Extract the [X, Y] coordinate from the center of the cell holding the provided text.  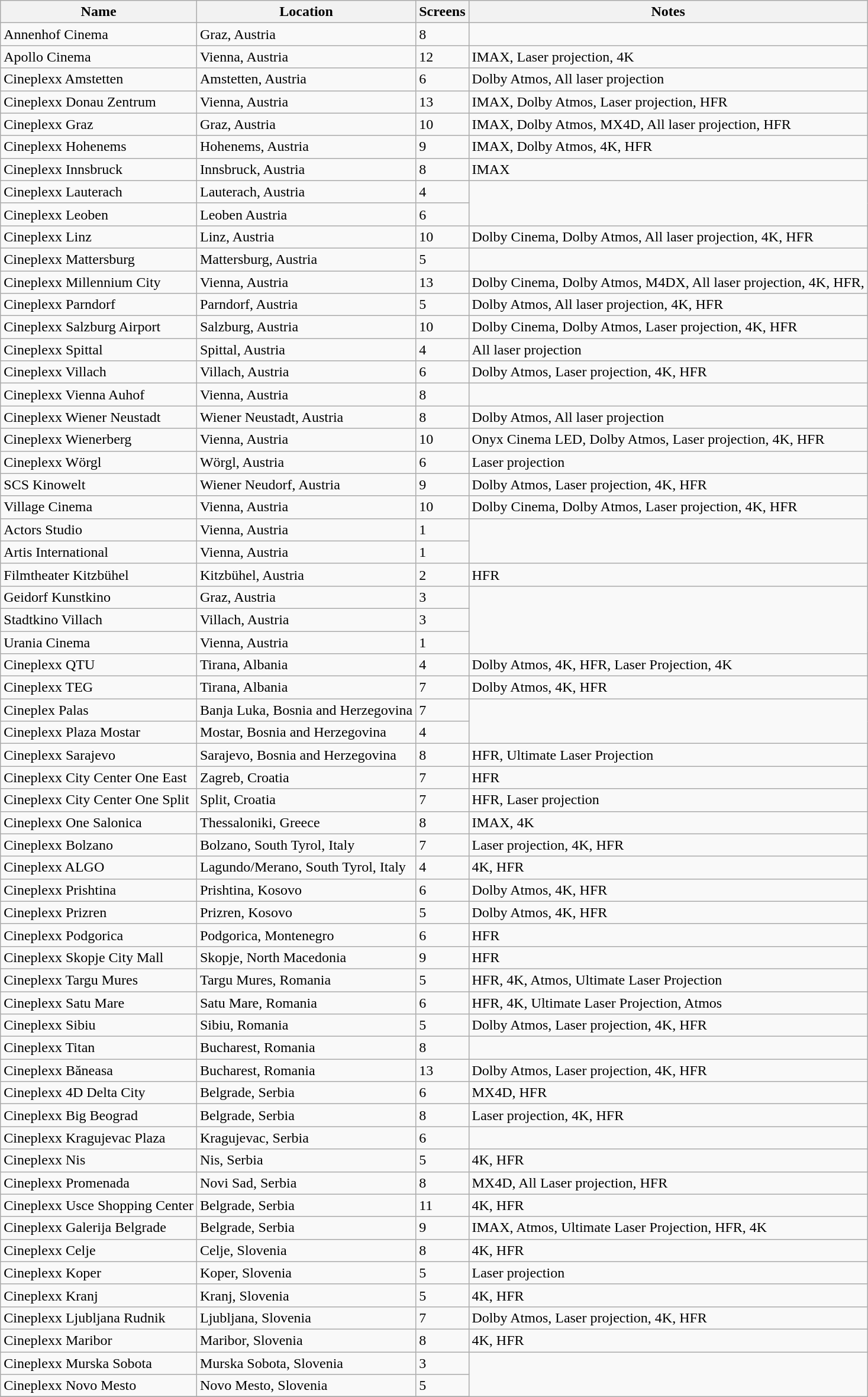
Zagreb, Croatia [306, 777]
Podgorica, Montenegro [306, 935]
Cineplexx Villach [99, 372]
Cineplexx Big Beograd [99, 1115]
HFR, Laser projection [668, 800]
Cineplexx City Center One East [99, 777]
Cineplexx Leoben [99, 214]
Cineplexx City Center One Split [99, 800]
Actors Studio [99, 530]
Artis International [99, 552]
Cineplexx Spittal [99, 350]
Cineplexx Băneasa [99, 1070]
Hohenems, Austria [306, 147]
Cineplexx Millennium City [99, 282]
Cineplexx Novo Mesto [99, 1386]
Novo Mesto, Slovenia [306, 1386]
IMAX, Dolby Atmos, Laser projection, HFR [668, 102]
IMAX, Atmos, Ultimate Laser Projection, HFR, 4K [668, 1228]
Kitzbühel, Austria [306, 575]
Cineplexx Podgorica [99, 935]
Skopje, North Macedonia [306, 957]
Lagundo/Merano, South Tyrol, Italy [306, 867]
Cineplexx Kragujevac Plaza [99, 1138]
12 [443, 57]
Split, Croatia [306, 800]
Cineplexx Kranj [99, 1295]
Cineplexx 4D Delta City [99, 1093]
Cineplexx Sibiu [99, 1025]
Cineplexx Prizren [99, 912]
HFR, 4K, Atmos, Ultimate Laser Projection [668, 980]
Linz, Austria [306, 237]
Cineplexx Innsbruck [99, 169]
Cineplexx Promenada [99, 1183]
Cineplexx Targu Mures [99, 980]
Cineplexx Satu Mare [99, 1003]
Apollo Cinema [99, 57]
Dolby Atmos, All laser projection, 4K, HFR [668, 305]
Cineplexx Skopje City Mall [99, 957]
Cineplexx Amstetten [99, 79]
IMAX [668, 169]
Cineplexx One Salonica [99, 822]
Wiener Neudorf, Austria [306, 485]
Cineplexx Wienerberg [99, 440]
IMAX, Dolby Atmos, MX4D, All laser projection, HFR [668, 124]
Village Cinema [99, 507]
Cineplexx Prishtina [99, 890]
Stadtkino Villach [99, 620]
Sibiu, Romania [306, 1025]
Cineplexx Vienna Auhof [99, 395]
Cineplexx Lauterach [99, 192]
Cineplexx Plaza Mostar [99, 733]
MX4D, All Laser projection, HFR [668, 1183]
Salzburg, Austria [306, 327]
Cineplexx ALGO [99, 867]
Wörgl, Austria [306, 462]
Cineplexx Wörgl [99, 462]
Cineplexx TEG [99, 688]
Bolzano, South Tyrol, Italy [306, 845]
Kragujevac, Serbia [306, 1138]
Notes [668, 12]
Dolby Atmos, 4K, HFR, Laser Projection, 4K [668, 665]
Satu Mare, Romania [306, 1003]
Prizren, Kosovo [306, 912]
Cineplexx Mattersburg [99, 259]
Cineplexx Parndorf [99, 305]
HFR, 4K, Ultimate Laser Projection, Atmos [668, 1003]
Nis, Serbia [306, 1160]
Prishtina, Kosovo [306, 890]
Dolby Cinema, Dolby Atmos, All laser projection, 4K, HFR [668, 237]
Geidorf Kunstkino [99, 597]
Cineplexx Salzburg Airport [99, 327]
Murska Sobota, Slovenia [306, 1363]
Cineplexx Titan [99, 1048]
Cineplexx Sarajevo [99, 755]
Leoben Austria [306, 214]
Cineplexx Graz [99, 124]
Cineplex Palas [99, 710]
Mattersburg, Austria [306, 259]
Kranj, Slovenia [306, 1295]
Cineplexx Koper [99, 1273]
IMAX, Dolby Atmos, 4K, HFR [668, 147]
All laser projection [668, 350]
Novi Sad, Serbia [306, 1183]
Ljubljana, Slovenia [306, 1318]
Koper, Slovenia [306, 1273]
Cineplexx Linz [99, 237]
Spittal, Austria [306, 350]
HFR, Ultimate Laser Projection [668, 755]
Cineplexx Maribor [99, 1340]
Location [306, 12]
Maribor, Slovenia [306, 1340]
Amstetten, Austria [306, 79]
Thessaloniki, Greece [306, 822]
Cineplexx Murska Sobota [99, 1363]
IMAX, 4K [668, 822]
Cineplexx Nis [99, 1160]
Screens [443, 12]
Cineplexx Usce Shopping Center [99, 1205]
Name [99, 12]
Banja Luka, Bosnia and Herzegovina [306, 710]
Innsbruck, Austria [306, 169]
Wiener Neustadt, Austria [306, 417]
Cineplexx QTU [99, 665]
Cineplexx Bolzano [99, 845]
Targu Mures, Romania [306, 980]
11 [443, 1205]
2 [443, 575]
IMAX, Laser projection, 4K [668, 57]
Sarajevo, Bosnia and Herzegovina [306, 755]
Onyx Cinema LED, Dolby Atmos, Laser projection, 4K, HFR [668, 440]
Urania Cinema [99, 642]
Annenhof Cinema [99, 34]
Cineplexx Donau Zentrum [99, 102]
Cineplexx Celje [99, 1250]
Cineplexx Hohenems [99, 147]
Filmtheater Kitzbühel [99, 575]
SCS Kinowelt [99, 485]
Celje, Slovenia [306, 1250]
MX4D, HFR [668, 1093]
Cineplexx Galerija Belgrade [99, 1228]
Cineplexx Ljubljana Rudnik [99, 1318]
Lauterach, Austria [306, 192]
Cineplexx Wiener Neustadt [99, 417]
Mostar, Bosnia and Herzegovina [306, 733]
Parndorf, Austria [306, 305]
Dolby Cinema, Dolby Atmos, M4DX, All laser projection, 4K, HFR, [668, 282]
